Return the [X, Y] coordinate for the center point of the cell that contains the specified text.  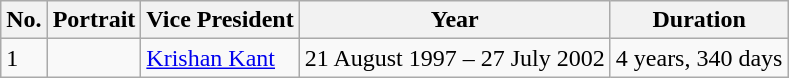
Portrait [94, 20]
Krishan Kant [220, 58]
No. [24, 20]
1 [24, 58]
21 August 1997 – 27 July 2002 [454, 58]
Duration [699, 20]
4 years, 340 days [699, 58]
Vice President [220, 20]
Year [454, 20]
